Extract the [x, y] coordinate from the center of the cell holding the provided text.  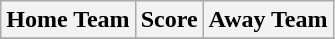
Score [169, 20]
Home Team [68, 20]
Away Team [268, 20]
